Scan for the cell matching the given text and deliver its [x, y] coordinate at center. 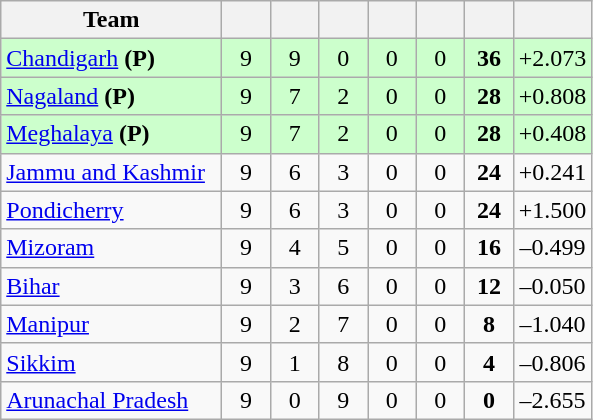
Nagaland (P) [112, 96]
Arunachal Pradesh [112, 400]
Pondicherry [112, 210]
+0.408 [552, 134]
+2.073 [552, 58]
5 [344, 248]
Sikkim [112, 362]
12 [490, 286]
Team [112, 20]
16 [490, 248]
–2.655 [552, 400]
1 [294, 362]
Bihar [112, 286]
Chandigarh (P) [112, 58]
–0.499 [552, 248]
–0.050 [552, 286]
Mizoram [112, 248]
–0.806 [552, 362]
+0.808 [552, 96]
+0.241 [552, 172]
Meghalaya (P) [112, 134]
+1.500 [552, 210]
–1.040 [552, 324]
36 [490, 58]
Jammu and Kashmir [112, 172]
Manipur [112, 324]
